Pinpoint the cell where the given text exists, returning its (x, y) midpoint coordinate. 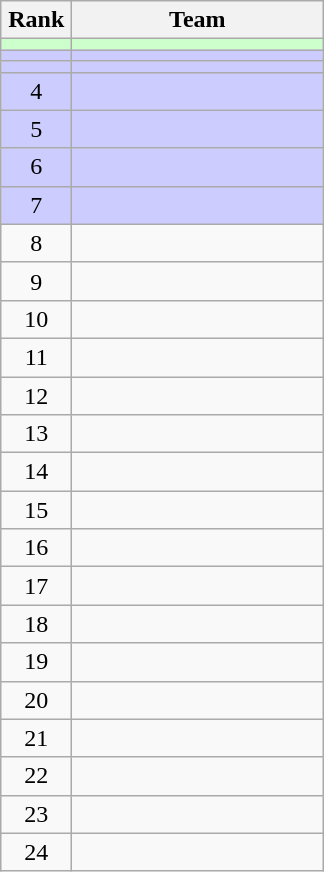
21 (36, 738)
Rank (36, 20)
10 (36, 319)
7 (36, 205)
4 (36, 91)
12 (36, 395)
Team (198, 20)
23 (36, 814)
22 (36, 776)
24 (36, 852)
15 (36, 510)
6 (36, 167)
16 (36, 548)
14 (36, 472)
13 (36, 434)
11 (36, 357)
9 (36, 281)
18 (36, 624)
17 (36, 586)
8 (36, 243)
20 (36, 700)
19 (36, 662)
5 (36, 129)
